Search for the cell housing the specified text and yield its [x, y] center coordinate. 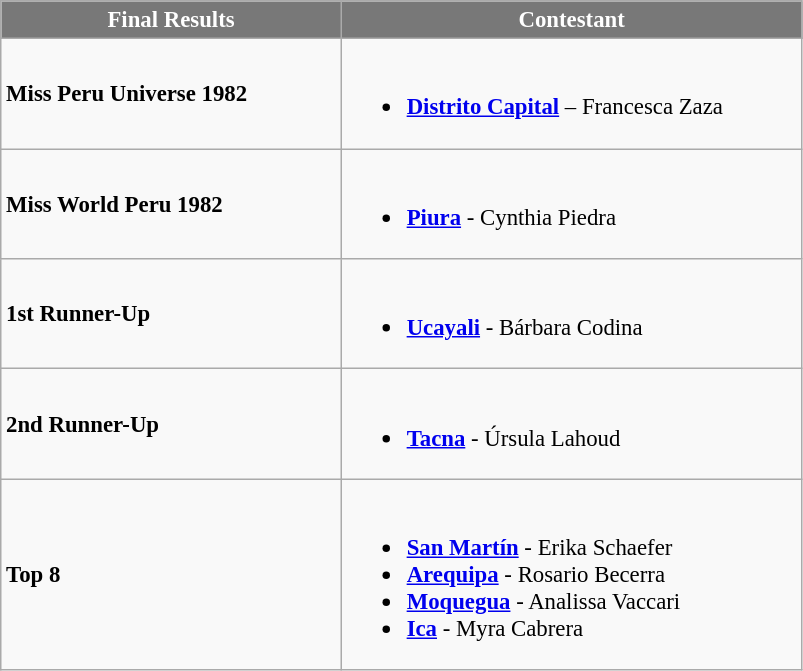
Tacna - Úrsula Lahoud [572, 424]
Top 8 [172, 574]
Miss World Peru 1982 [172, 204]
Miss Peru Universe 1982 [172, 94]
Ucayali - Bárbara Codina [572, 314]
2nd Runner-Up [172, 424]
Piura - Cynthia Piedra [572, 204]
Contestant [572, 20]
San Martín - Erika Schaefer Arequipa - Rosario Becerra Moquegua - Analissa Vaccari Ica - Myra Cabrera [572, 574]
Final Results [172, 20]
1st Runner-Up [172, 314]
Distrito Capital – Francesca Zaza [572, 94]
